Extract the [x, y] coordinate from the center of the cell holding the provided text.  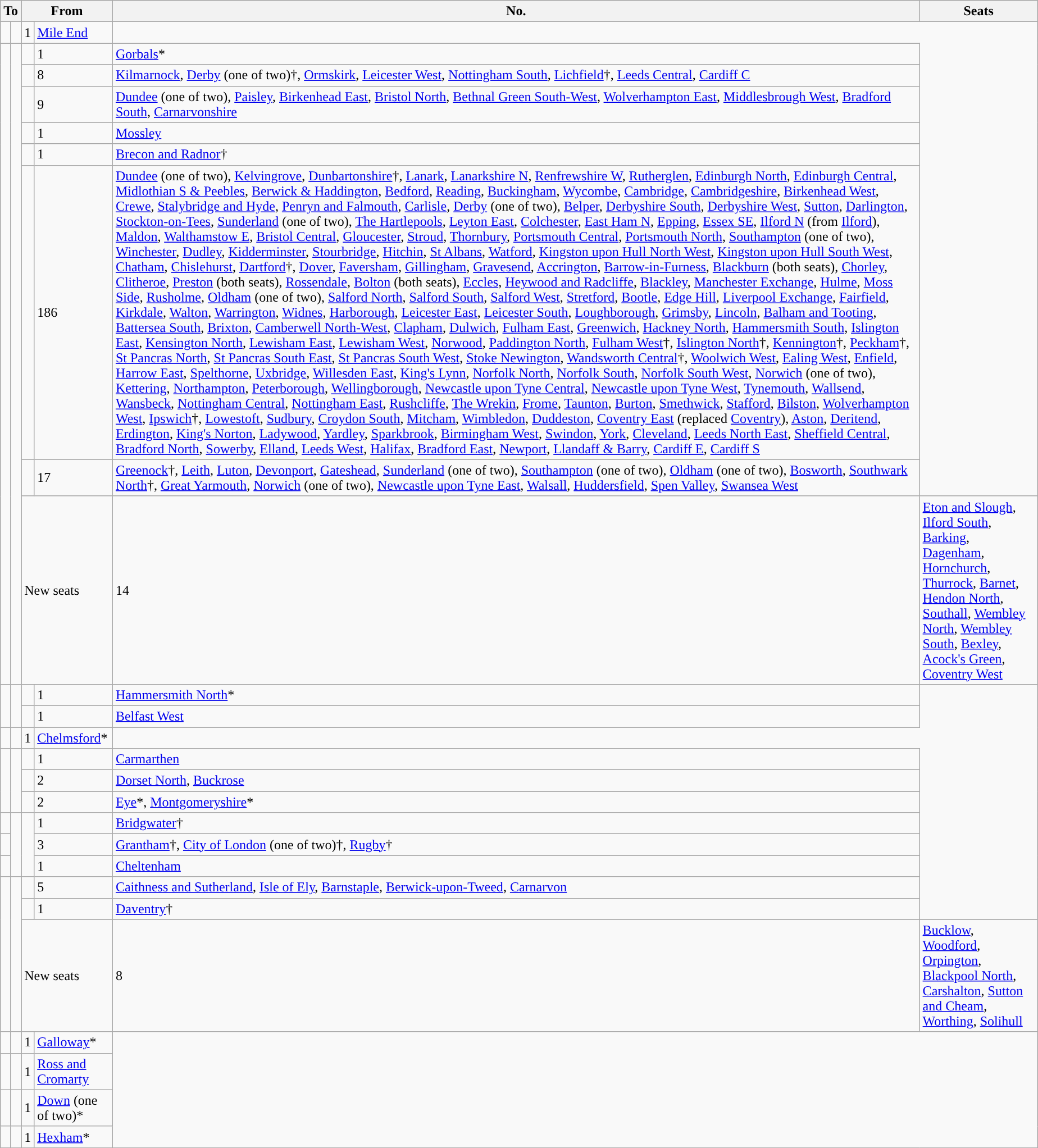
5 [74, 887]
From [67, 11]
186 [74, 312]
Belfast West [516, 716]
Bucklow, Woodford, Orpington, Blackpool North, Carshalton, Sutton and Cheam, Worthing, Solihull [978, 976]
Bridgwater† [516, 823]
Cheltenham [516, 866]
Galloway* [74, 1042]
Dorset North, Buckrose [516, 781]
Chelmsford* [74, 737]
Brecon and Radnor† [516, 154]
14 [516, 590]
Ross and Cromarty [74, 1072]
Caithness and Sutherland, Isle of Ely, Barnstaple, Berwick-upon-Tweed, Carnarvon [516, 887]
Down (one of two)* [74, 1108]
Carmarthen [516, 759]
Grantham†, City of London (one of two)†, Rugby† [516, 845]
To [11, 11]
No. [516, 11]
9 [74, 104]
Eye*, Montgomeryshire* [516, 802]
Mossley [516, 133]
Seats [978, 11]
Kilmarnock, Derby (one of two)†, Ormskirk, Leicester West, Nottingham South, Lichfield†, Leeds Central, Cardiff C [516, 75]
Hammersmith North* [516, 695]
3 [74, 845]
Hexham* [74, 1137]
17 [74, 477]
Gorbals* [516, 54]
Mile End [74, 33]
Daventry† [516, 909]
